Return [x, y] of the center of cell containing provided text 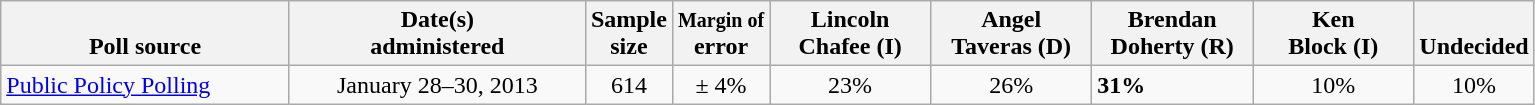
31% [1172, 85]
BrendanDoherty (R) [1172, 34]
Undecided [1474, 34]
AngelTaveras (D) [1012, 34]
Poll source [146, 34]
± 4% [720, 85]
Margin oferror [720, 34]
26% [1012, 85]
LincolnChafee (I) [850, 34]
January 28–30, 2013 [437, 85]
23% [850, 85]
Date(s)administered [437, 34]
KenBlock (I) [1334, 34]
Public Policy Polling [146, 85]
Samplesize [628, 34]
614 [628, 85]
